From the cell containing the given text, extract its center point as (x, y) coordinate. 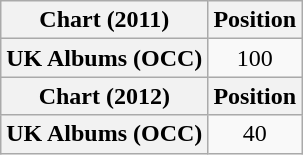
40 (255, 134)
Chart (2011) (104, 20)
Chart (2012) (104, 96)
100 (255, 58)
